Provide the (x, y) coordinate of the cell's center where the given text is located.  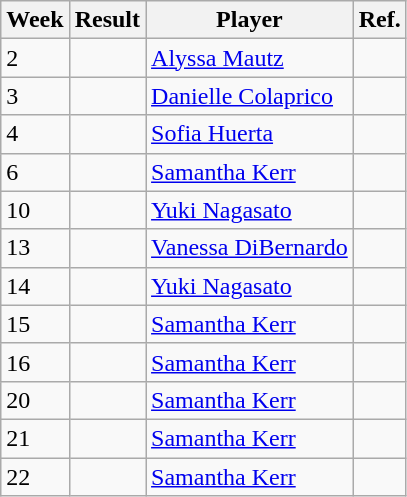
22 (35, 477)
14 (35, 286)
Danielle Colaprico (250, 96)
20 (35, 400)
Week (35, 20)
6 (35, 172)
Ref. (380, 20)
Vanessa DiBernardo (250, 248)
13 (35, 248)
4 (35, 134)
Result (107, 20)
Sofia Huerta (250, 134)
Player (250, 20)
16 (35, 362)
15 (35, 324)
Alyssa Mautz (250, 58)
3 (35, 96)
21 (35, 438)
2 (35, 58)
10 (35, 210)
